Return the (x, y) coordinate for the center point of the cell that contains the specified text.  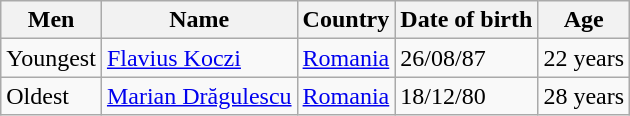
22 years (584, 58)
Oldest (52, 96)
Country (346, 20)
Men (52, 20)
28 years (584, 96)
26/08/87 (466, 58)
Marian Drăgulescu (199, 96)
Youngest (52, 58)
Date of birth (466, 20)
Name (199, 20)
18/12/80 (466, 96)
Flavius Koczi (199, 58)
Age (584, 20)
